Extract the (X, Y) coordinate from the center of the cell holding the provided text.  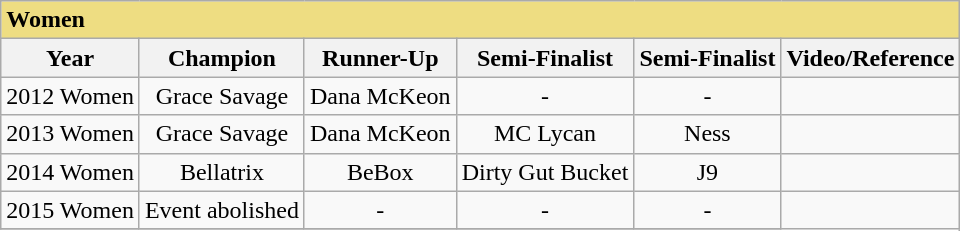
Women (480, 20)
Ness (708, 134)
Runner-Up (380, 58)
Bellatrix (222, 172)
2012 Women (70, 96)
2014 Women (70, 172)
Year (70, 58)
Video/Reference (870, 58)
Champion (222, 58)
MC Lycan (545, 134)
BeBox (380, 172)
2013 Women (70, 134)
J9 (708, 172)
2015 Women (70, 210)
Dirty Gut Bucket (545, 172)
Event abolished (222, 210)
